Capture the cell that displays the provided text and extract its [X, Y] central coordinate. 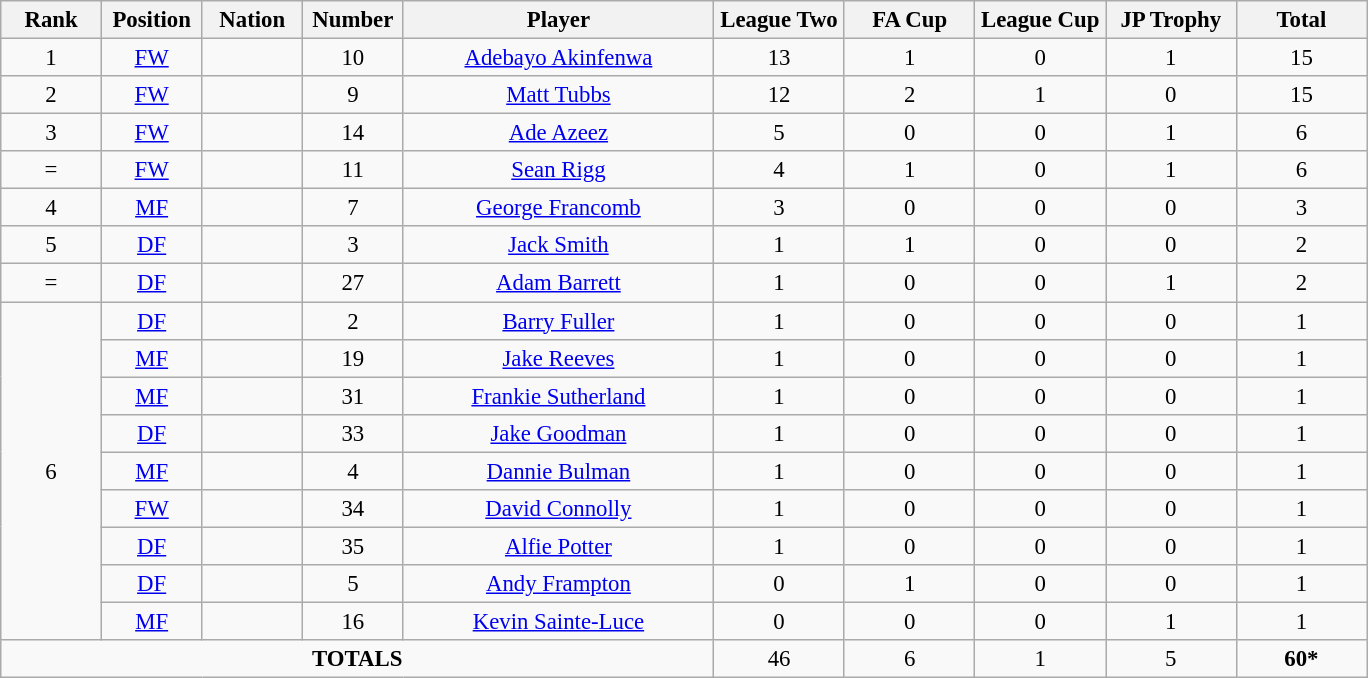
Sean Rigg [558, 170]
Jack Smith [558, 245]
George Francomb [558, 208]
Number [354, 20]
60* [1302, 659]
14 [354, 133]
Andy Frampton [558, 584]
Barry Fuller [558, 321]
Kevin Sainte-Luce [558, 621]
Adam Barrett [558, 283]
19 [354, 358]
34 [354, 509]
Ade Azeez [558, 133]
12 [780, 95]
Jake Reeves [558, 358]
David Connolly [558, 509]
JP Trophy [1172, 20]
16 [354, 621]
FA Cup [910, 20]
League Cup [1040, 20]
13 [780, 58]
Frankie Sutherland [558, 396]
9 [354, 95]
Player [558, 20]
Nation [252, 20]
Alfie Potter [558, 546]
Jake Goodman [558, 433]
Matt Tubbs [558, 95]
Dannie Bulman [558, 471]
TOTALS [358, 659]
31 [354, 396]
Rank [52, 20]
11 [354, 170]
46 [780, 659]
Total [1302, 20]
35 [354, 546]
27 [354, 283]
7 [354, 208]
33 [354, 433]
Adebayo Akinfenwa [558, 58]
10 [354, 58]
League Two [780, 20]
Position [152, 20]
